From the cell containing the given text, extract its center point as [x, y] coordinate. 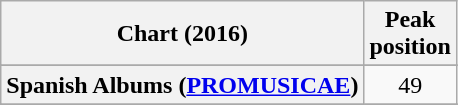
49 [410, 85]
Peakposition [410, 34]
Chart (2016) [182, 34]
Spanish Albums (PROMUSICAE) [182, 85]
